Return [X, Y] of the center of cell containing provided text 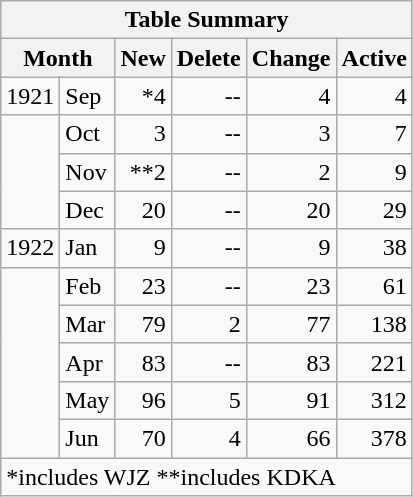
1922 [30, 248]
61 [374, 286]
221 [374, 362]
378 [374, 438]
1921 [30, 96]
66 [291, 438]
Dec [88, 210]
312 [374, 400]
Oct [88, 134]
**2 [143, 172]
96 [143, 400]
7 [374, 134]
Jan [88, 248]
Active [374, 58]
Month [58, 58]
77 [291, 324]
New [143, 58]
Table Summary [207, 20]
Nov [88, 172]
5 [208, 400]
May [88, 400]
91 [291, 400]
*includes WJZ **includes KDKA [207, 477]
Delete [208, 58]
Jun [88, 438]
138 [374, 324]
79 [143, 324]
Mar [88, 324]
*4 [143, 96]
Sep [88, 96]
Feb [88, 286]
Apr [88, 362]
Change [291, 58]
38 [374, 248]
29 [374, 210]
70 [143, 438]
